Detect which cell encompasses the target text, then output its [x, y] center coordinate. 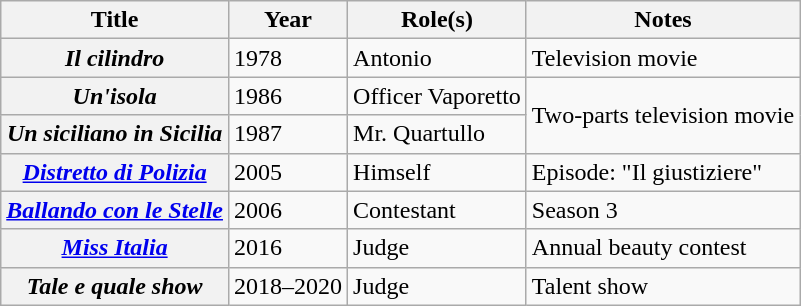
Officer Vaporetto [438, 96]
1986 [288, 96]
2018–2020 [288, 286]
Year [288, 20]
Mr. Quartullo [438, 134]
Un siciliano in Sicilia [115, 134]
Distretto di Polizia [115, 172]
Notes [662, 20]
Role(s) [438, 20]
Two-parts television movie [662, 115]
Season 3 [662, 210]
1978 [288, 58]
1987 [288, 134]
Television movie [662, 58]
Miss Italia [115, 248]
Contestant [438, 210]
Title [115, 20]
2016 [288, 248]
Annual beauty contest [662, 248]
Antonio [438, 58]
Tale e quale show [115, 286]
Il cilindro [115, 58]
Episode: "Il giustiziere" [662, 172]
2006 [288, 210]
Talent show [662, 286]
Un'isola [115, 96]
2005 [288, 172]
Himself [438, 172]
Ballando con le Stelle [115, 210]
